Return the [X, Y] coordinate for the center point of the cell that contains the specified text.  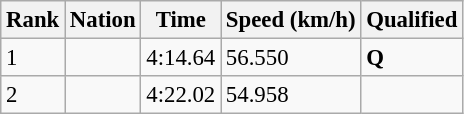
Time [181, 20]
4:22.02 [181, 95]
Qualified [412, 20]
4:14.64 [181, 58]
Rank [33, 20]
2 [33, 95]
Speed (km/h) [291, 20]
Nation [103, 20]
54.958 [291, 95]
56.550 [291, 58]
1 [33, 58]
Q [412, 58]
